Search for the cell housing the specified text and yield its (X, Y) center coordinate. 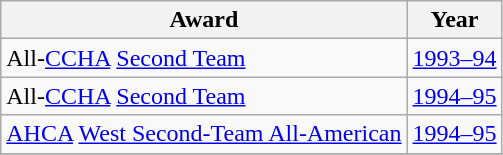
Year (454, 20)
1993–94 (454, 58)
Award (204, 20)
AHCA West Second-Team All-American (204, 134)
